Scan for the cell matching the given text and deliver its (X, Y) coordinate at center. 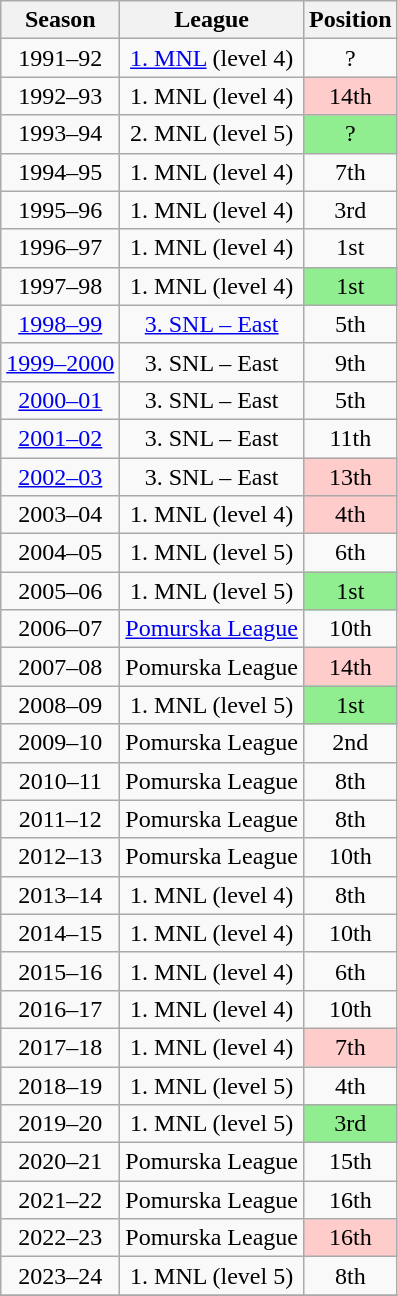
2011–12 (60, 819)
1993–94 (60, 134)
2018–19 (60, 1085)
1999–2000 (60, 362)
2022–23 (60, 1238)
2000–01 (60, 400)
11th (350, 438)
2002–03 (60, 477)
2013–14 (60, 895)
13th (350, 477)
2007–08 (60, 667)
Position (350, 20)
2004–05 (60, 553)
2019–20 (60, 1124)
2017–18 (60, 1047)
2009–10 (60, 743)
2001–02 (60, 438)
1996–97 (60, 248)
9th (350, 362)
2020–21 (60, 1162)
2. MNL (level 5) (212, 134)
Season (60, 20)
2nd (350, 743)
2010–11 (60, 781)
1991–92 (60, 58)
1995–96 (60, 210)
2023–24 (60, 1276)
15th (350, 1162)
2016–17 (60, 1009)
2015–16 (60, 971)
1998–99 (60, 324)
1992–93 (60, 96)
1994–95 (60, 172)
2021–22 (60, 1200)
2006–07 (60, 629)
2008–09 (60, 705)
2012–13 (60, 857)
League (212, 20)
1997–98 (60, 286)
2003–04 (60, 515)
2014–15 (60, 933)
2005–06 (60, 591)
